Detect which cell encompasses the target text, then output its (x, y) center coordinate. 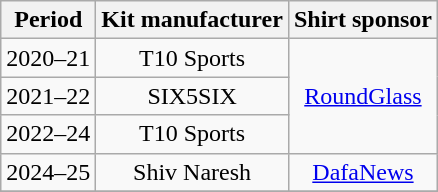
Shirt sponsor (362, 20)
DafaNews (362, 172)
2024–25 (48, 172)
2021–22 (48, 96)
Shiv Naresh (192, 172)
SIX5SIX (192, 96)
2022–24 (48, 134)
2020–21 (48, 58)
Period (48, 20)
RoundGlass (362, 96)
Kit manufacturer (192, 20)
